Capture the cell that displays the provided text and extract its [X, Y] central coordinate. 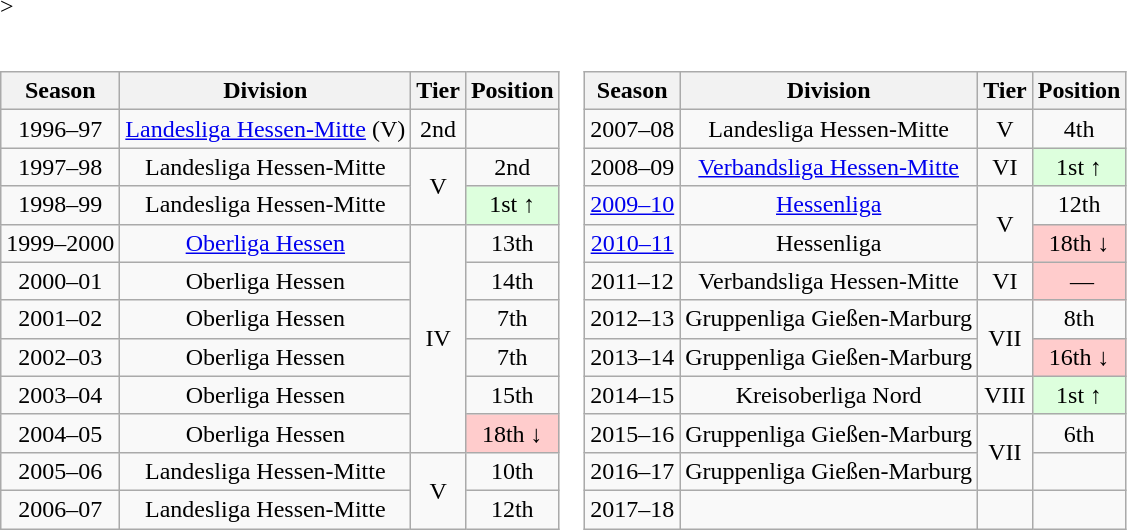
4th [1079, 129]
2003–04 [60, 395]
1996–97 [60, 129]
14th [512, 281]
2013–14 [632, 357]
6th [1079, 433]
2005–06 [60, 471]
2014–15 [632, 395]
IV [438, 338]
15th [512, 395]
2004–05 [60, 433]
1999–2000 [60, 243]
2000–01 [60, 281]
2011–12 [632, 281]
— [1079, 281]
Landesliga Hessen-Mitte (V) [266, 129]
2010–11 [632, 243]
1997–98 [60, 167]
8th [1079, 319]
1998–99 [60, 205]
VIII [1006, 395]
2015–16 [632, 433]
2001–02 [60, 319]
2006–07 [60, 509]
2002–03 [60, 357]
2008–09 [632, 167]
2017–18 [632, 509]
2012–13 [632, 319]
2009–10 [632, 205]
2016–17 [632, 471]
16th ↓ [1079, 357]
13th [512, 243]
10th [512, 471]
2007–08 [632, 129]
Kreisoberliga Nord [829, 395]
